Extract the (X, Y) coordinate from the center of the cell holding the provided text.  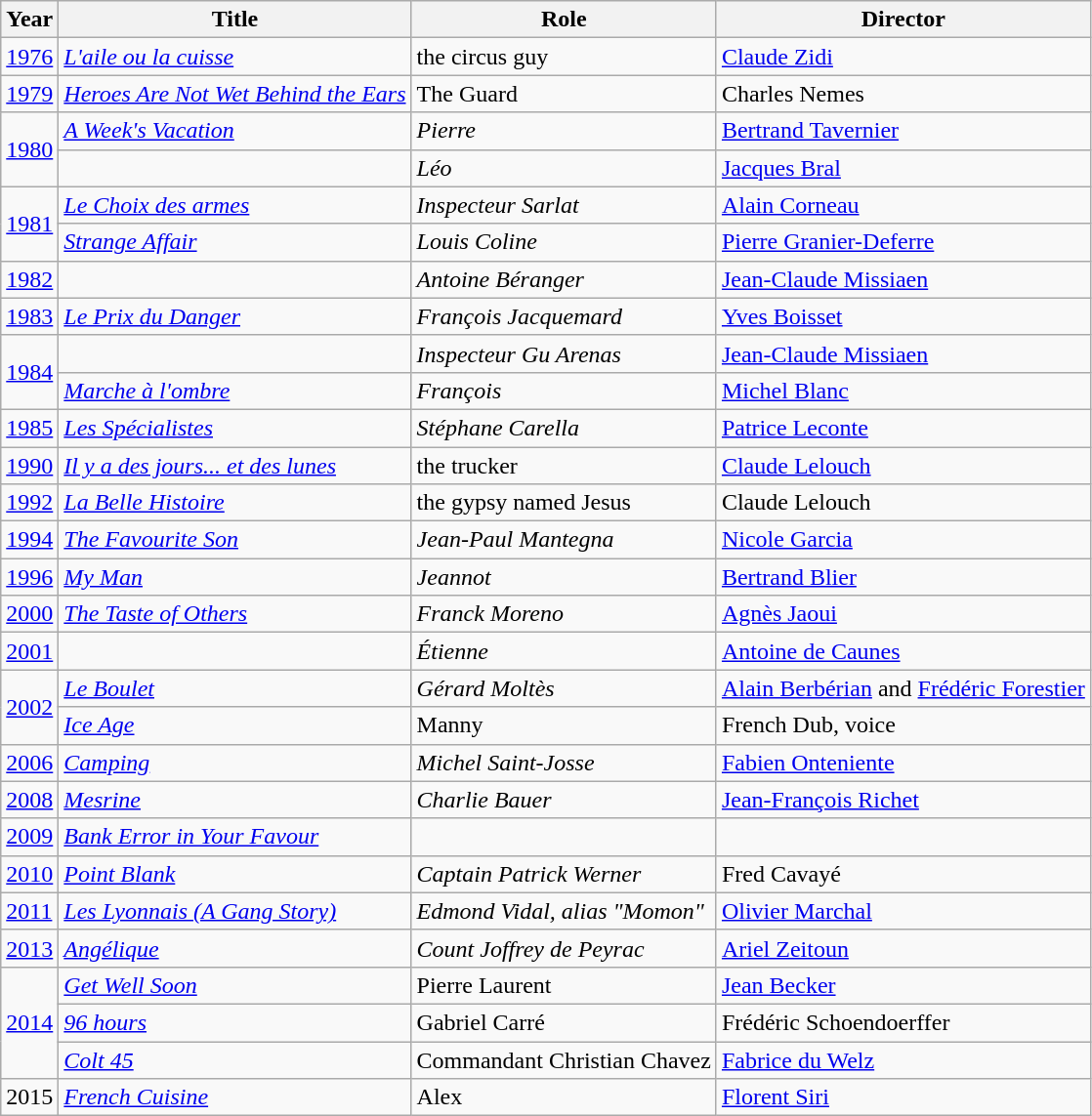
Les Spécialistes (234, 428)
Le Choix des armes (234, 205)
1979 (29, 94)
Marche à l'ombre (234, 391)
Bertrand Tavernier (903, 131)
1990 (29, 466)
Fabrice du Welz (903, 1059)
Patrice Leconte (903, 428)
Agnès Jaoui (903, 614)
1996 (29, 577)
Strange Affair (234, 242)
Florent Siri (903, 1097)
2001 (29, 651)
2013 (29, 948)
Stéphane Carella (564, 428)
1983 (29, 316)
Gabriel Carré (564, 1022)
Ariel Zeitoun (903, 948)
Nicole Garcia (903, 540)
Jacques Bral (903, 168)
Antoine Béranger (564, 279)
Michel Saint-Josse (564, 763)
Bank Error in Your Favour (234, 837)
Year (29, 20)
Léo (564, 168)
Edmond Vidal, alias "Momon" (564, 911)
1985 (29, 428)
Captain Patrick Werner (564, 874)
Pierre (564, 131)
2002 (29, 707)
Colt 45 (234, 1059)
Charlie Bauer (564, 800)
Fabien Onteniente (903, 763)
Jeannot (564, 577)
the gypsy named Jesus (564, 503)
2015 (29, 1097)
Franck Moreno (564, 614)
Jean-Paul Mantegna (564, 540)
Manny (564, 725)
Director (903, 20)
Fred Cavayé (903, 874)
Point Blank (234, 874)
Étienne (564, 651)
L'aile ou la cuisse (234, 57)
François Jacquemard (564, 316)
Title (234, 20)
Ice Age (234, 725)
The Favourite Son (234, 540)
Alain Corneau (903, 205)
French Dub, voice (903, 725)
2011 (29, 911)
Camping (234, 763)
2008 (29, 800)
Jean Becker (903, 985)
96 hours (234, 1022)
Michel Blanc (903, 391)
Angélique (234, 948)
Inspecteur Gu Arenas (564, 353)
the circus guy (564, 57)
A Week's Vacation (234, 131)
Il y a des jours... et des lunes (234, 466)
Louis Coline (564, 242)
Mesrine (234, 800)
1981 (29, 224)
French Cuisine (234, 1097)
François (564, 391)
Alex (564, 1097)
1982 (29, 279)
Claude Zidi (903, 57)
Gérard Moltès (564, 688)
1984 (29, 372)
Les Lyonnais (A Gang Story) (234, 911)
2000 (29, 614)
Le Prix du Danger (234, 316)
1980 (29, 149)
2006 (29, 763)
Pierre Laurent (564, 985)
My Man (234, 577)
Alain Berbérian and Frédéric Forestier (903, 688)
Pierre Granier-Deferre (903, 242)
Get Well Soon (234, 985)
1992 (29, 503)
The Taste of Others (234, 614)
Antoine de Caunes (903, 651)
La Belle Histoire (234, 503)
Le Boulet (234, 688)
Inspecteur Sarlat (564, 205)
2014 (29, 1022)
Commandant Christian Chavez (564, 1059)
1976 (29, 57)
Count Joffrey de Peyrac (564, 948)
1994 (29, 540)
The Guard (564, 94)
Charles Nemes (903, 94)
2010 (29, 874)
Frédéric Schoendoerffer (903, 1022)
Yves Boisset (903, 316)
Bertrand Blier (903, 577)
2009 (29, 837)
the trucker (564, 466)
Jean-François Richet (903, 800)
Role (564, 20)
Olivier Marchal (903, 911)
Heroes Are Not Wet Behind the Ears (234, 94)
